From the cell containing the given text, extract its center point as [X, Y] coordinate. 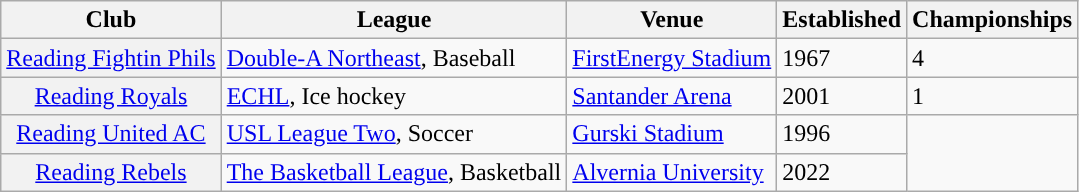
Reading Fightin Phils [111, 58]
FirstEnergy Stadium [672, 58]
Venue [672, 20]
2022 [842, 172]
1996 [842, 134]
Reading United AC [111, 134]
1967 [842, 58]
ECHL, Ice hockey [394, 96]
The Basketball League, Basketball [394, 172]
Gurski Stadium [672, 134]
Alvernia University [672, 172]
USL League Two, Soccer [394, 134]
Club [111, 20]
Established [842, 20]
2001 [842, 96]
Reading Rebels [111, 172]
Reading Royals [111, 96]
1 [992, 96]
Double-A Northeast, Baseball [394, 58]
Championships [992, 20]
League [394, 20]
Santander Arena [672, 96]
4 [992, 58]
